For the text-containing cell, return its midpoint in [x, y] coordinate format. 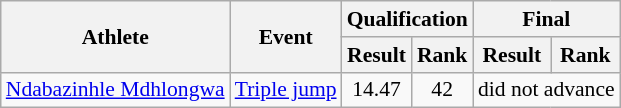
Ndabazinhle Mdhlongwa [116, 90]
Triple jump [286, 90]
Athlete [116, 36]
did not advance [546, 90]
Event [286, 36]
42 [442, 90]
Qualification [408, 19]
Final [546, 19]
14.47 [377, 90]
